Detect which cell encompasses the target text, then output its [x, y] center coordinate. 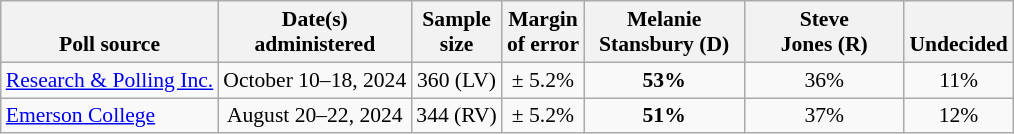
Research & Polling Inc. [110, 80]
August 20–22, 2024 [314, 116]
11% [958, 80]
Marginof error [543, 32]
51% [664, 116]
Emerson College [110, 116]
MelanieStansbury (D) [664, 32]
37% [824, 116]
SteveJones (R) [824, 32]
12% [958, 116]
360 (LV) [456, 80]
Undecided [958, 32]
Date(s)administered [314, 32]
Samplesize [456, 32]
October 10–18, 2024 [314, 80]
53% [664, 80]
36% [824, 80]
344 (RV) [456, 116]
Poll source [110, 32]
